Return the (x, y) coordinate for the center point of the cell that contains the specified text.  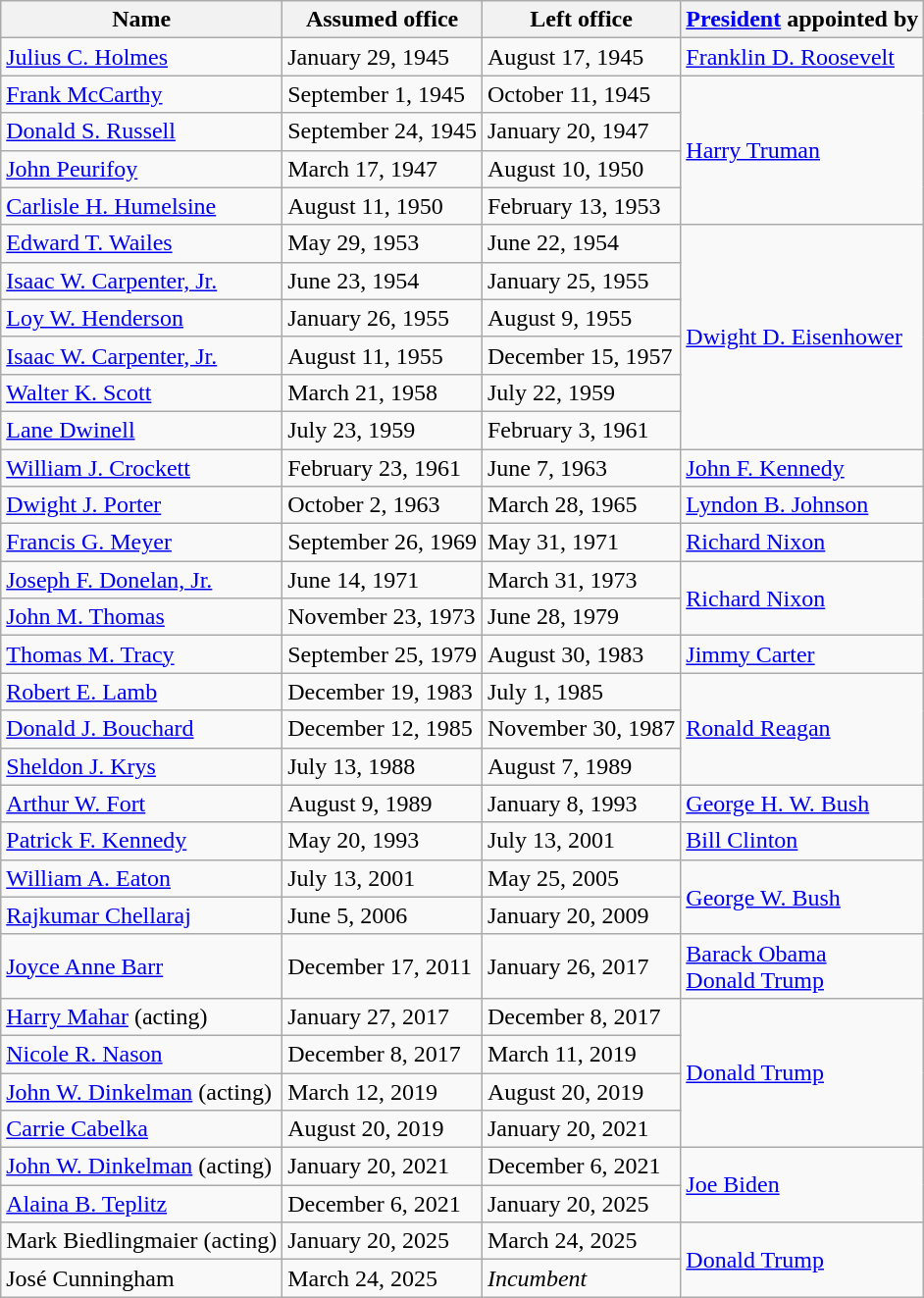
Francis G. Meyer (141, 543)
August 30, 1983 (581, 654)
February 3, 1961 (581, 430)
Dwight D. Eisenhower (802, 337)
August 9, 1955 (581, 318)
José Cunningham (141, 1278)
January 25, 1955 (581, 281)
January 27, 2017 (383, 1016)
Edward T. Wailes (141, 243)
Name (141, 20)
December 12, 1985 (383, 729)
Harry Mahar (acting) (141, 1016)
Nicole R. Nason (141, 1054)
Joe Biden (802, 1185)
January 20, 2009 (581, 915)
Dwight J. Porter (141, 505)
George W. Bush (802, 897)
January 26, 2017 (581, 965)
January 8, 1993 (581, 804)
William A. Eaton (141, 878)
Alaina B. Teplitz (141, 1204)
Carlisle H. Humelsine (141, 206)
September 24, 1945 (383, 131)
July 13, 1988 (383, 766)
Sheldon J. Krys (141, 766)
June 22, 1954 (581, 243)
August 9, 1989 (383, 804)
Mark Biedlingmaier (acting) (141, 1241)
Walter K. Scott (141, 392)
Assumed office (383, 20)
June 23, 1954 (383, 281)
November 30, 1987 (581, 729)
Arthur W. Fort (141, 804)
President appointed by (802, 20)
Donald S. Russell (141, 131)
July 1, 1985 (581, 692)
December 15, 1957 (581, 355)
February 13, 1953 (581, 206)
September 26, 1969 (383, 543)
January 26, 1955 (383, 318)
Julius C. Holmes (141, 57)
September 25, 1979 (383, 654)
June 5, 2006 (383, 915)
John Peurifoy (141, 169)
March 11, 2019 (581, 1054)
January 20, 1947 (581, 131)
Lyndon B. Johnson (802, 505)
March 17, 1947 (383, 169)
October 2, 1963 (383, 505)
George H. W. Bush (802, 804)
John M. Thomas (141, 617)
May 31, 1971 (581, 543)
Incumbent (581, 1278)
January 29, 1945 (383, 57)
William J. Crockett (141, 468)
Robert E. Lamb (141, 692)
Barack ObamaDonald Trump (802, 965)
Jimmy Carter (802, 654)
September 1, 1945 (383, 94)
March 12, 2019 (383, 1092)
Harry Truman (802, 150)
October 11, 1945 (581, 94)
March 31, 1973 (581, 580)
Patrick F. Kennedy (141, 841)
John F. Kennedy (802, 468)
August 17, 1945 (581, 57)
Rajkumar Chellaraj (141, 915)
December 19, 1983 (383, 692)
May 29, 1953 (383, 243)
March 28, 1965 (581, 505)
Loy W. Henderson (141, 318)
March 21, 1958 (383, 392)
June 28, 1979 (581, 617)
Frank McCarthy (141, 94)
Left office (581, 20)
Joseph F. Donelan, Jr. (141, 580)
Bill Clinton (802, 841)
May 25, 2005 (581, 878)
Thomas M. Tracy (141, 654)
August 7, 1989 (581, 766)
August 11, 1955 (383, 355)
August 10, 1950 (581, 169)
July 23, 1959 (383, 430)
February 23, 1961 (383, 468)
November 23, 1973 (383, 617)
Lane Dwinell (141, 430)
Carrie Cabelka (141, 1129)
June 14, 1971 (383, 580)
December 17, 2011 (383, 965)
May 20, 1993 (383, 841)
June 7, 1963 (581, 468)
August 11, 1950 (383, 206)
July 22, 1959 (581, 392)
Joyce Anne Barr (141, 965)
Ronald Reagan (802, 729)
Donald J. Bouchard (141, 729)
Franklin D. Roosevelt (802, 57)
